Locate the cell with the specified text and output its (x, y) center coordinate. 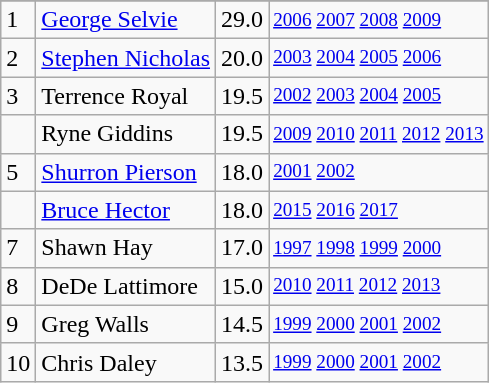
20.0 (242, 58)
2 (18, 58)
Chris Daley (126, 362)
Bruce Hector (126, 210)
Shurron Pierson (126, 172)
9 (18, 324)
5 (18, 172)
14.5 (242, 324)
DeDe Lattimore (126, 286)
8 (18, 286)
Shawn Hay (126, 248)
1 (18, 20)
29.0 (242, 20)
Greg Walls (126, 324)
2002 2003 2004 2005 (379, 96)
7 (18, 248)
2009 2010 2011 2012 2013 (379, 134)
2010 2011 2012 2013 (379, 286)
2006 2007 2008 2009 (379, 20)
10 (18, 362)
Terrence Royal (126, 96)
2003 2004 2005 2006 (379, 58)
2015 2016 2017 (379, 210)
13.5 (242, 362)
17.0 (242, 248)
2001 2002 (379, 172)
15.0 (242, 286)
George Selvie (126, 20)
1997 1998 1999 2000 (379, 248)
Stephen Nicholas (126, 58)
Ryne Giddins (126, 134)
3 (18, 96)
